Search for the cell housing the specified text and yield its [x, y] center coordinate. 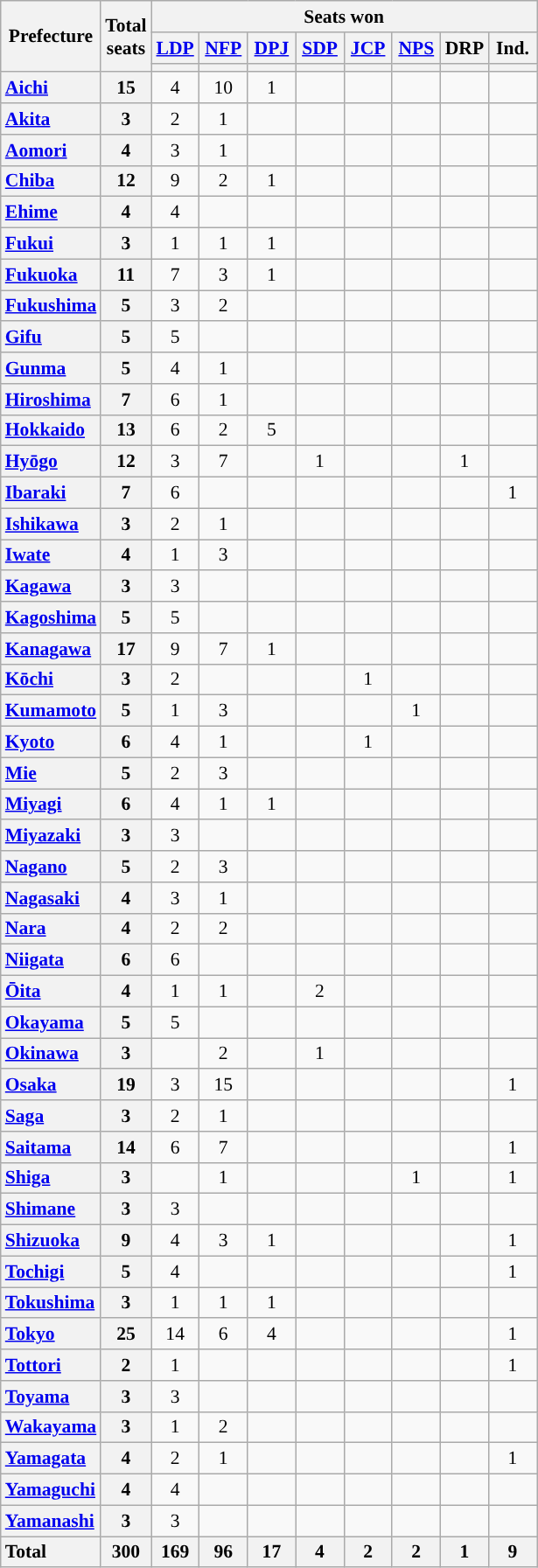
Ishikawa [51, 524]
Miyagi [51, 805]
169 [175, 1552]
Miyazaki [51, 836]
Yamagata [51, 1459]
Shizuoka [51, 1241]
JCP [367, 48]
300 [126, 1552]
Kumamoto [51, 711]
Kagoshima [51, 617]
Nagasaki [51, 898]
Hokkaido [51, 430]
13 [126, 430]
Iwate [51, 555]
Chiba [51, 181]
Saitama [51, 1147]
Ibaraki [51, 493]
Seats won [345, 17]
Tokushima [51, 1303]
Hyōgo [51, 462]
Shimane [51, 1209]
Ōita [51, 992]
SDP [320, 48]
NPS [416, 48]
Fukushima [51, 306]
25 [126, 1335]
Kyoto [51, 742]
Gunma [51, 368]
Nara [51, 929]
Aomori [51, 150]
Aichi [51, 88]
Yamaguchi [51, 1490]
10 [224, 88]
Okayama [51, 1022]
Totalseats [126, 37]
Nagano [51, 867]
Tottori [51, 1365]
DPJ [271, 48]
Ind. [513, 48]
Total [51, 1552]
Wakayama [51, 1427]
Kōchi [51, 679]
NFP [224, 48]
Hiroshima [51, 400]
Niigata [51, 960]
Saga [51, 1116]
Fukuoka [51, 275]
Mie [51, 773]
Kanagawa [51, 649]
Gifu [51, 338]
Yamanashi [51, 1521]
Prefecture [51, 37]
96 [224, 1552]
Akita [51, 119]
Osaka [51, 1085]
Fukui [51, 244]
Ehime [51, 213]
Tochigi [51, 1272]
Shiga [51, 1178]
Tokyo [51, 1335]
LDP [175, 48]
DRP [464, 48]
Kagawa [51, 587]
Toyama [51, 1397]
11 [126, 275]
19 [126, 1085]
Okinawa [51, 1054]
